Capture the cell that displays the provided text and extract its [x, y] central coordinate. 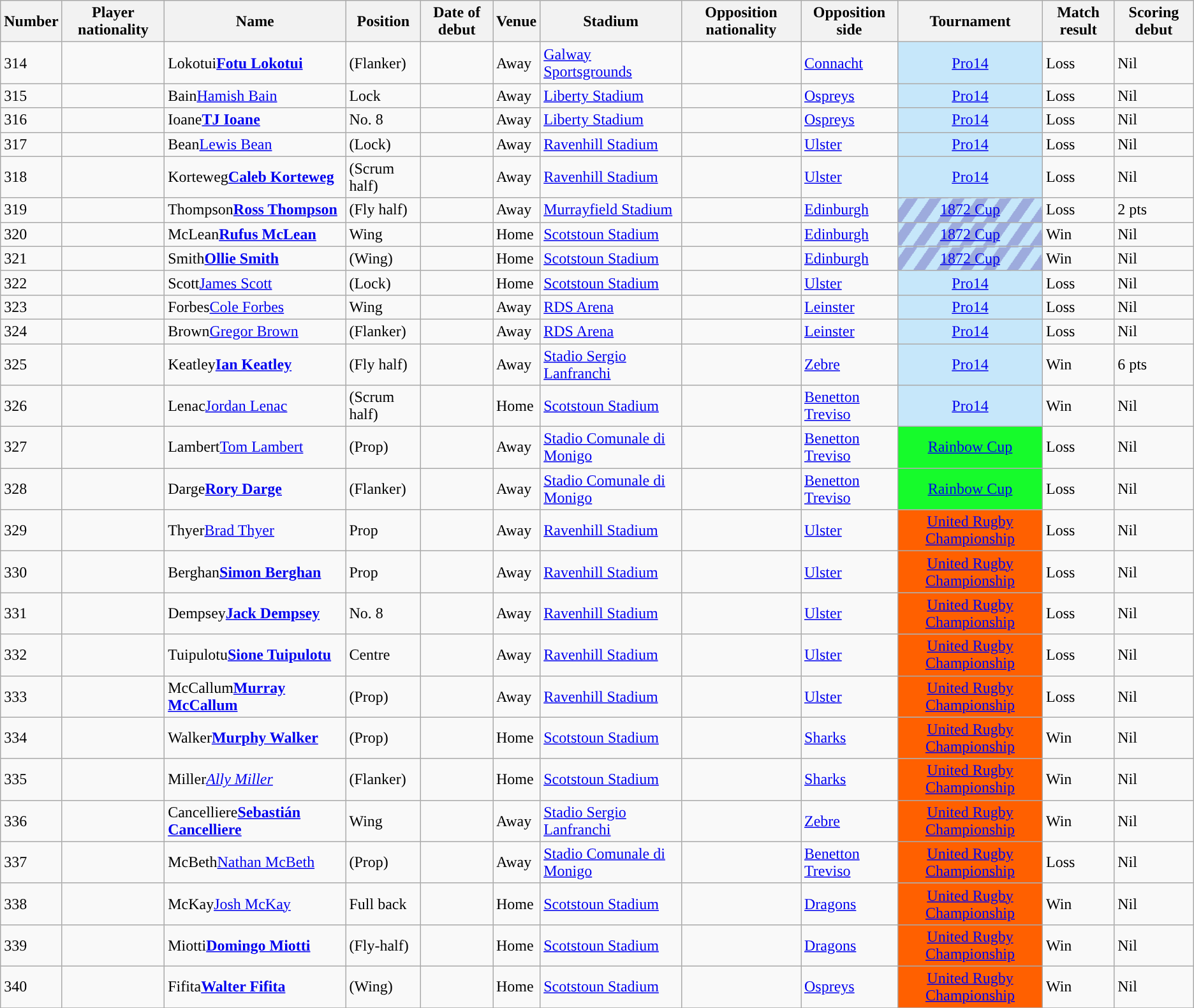
326 [31, 406]
Match result [1078, 22]
BrownGregor Brown [255, 331]
Tournament [969, 22]
331 [31, 614]
320 [31, 234]
LokotuiFotu Lokotui [255, 63]
McCallumMurray McCallum [255, 697]
Scoring debut [1154, 22]
IoaneTJ Ioane [255, 120]
LenacJordan Lenac [255, 406]
KortewegCaleb Korteweg [255, 177]
SmithOllie Smith [255, 258]
Centre [383, 655]
318 [31, 177]
FifitaWalter Fifita [255, 986]
DargeRory Darge [255, 489]
322 [31, 283]
335 [31, 780]
Position [383, 22]
Date of debut [457, 22]
6 pts [1154, 364]
333 [31, 697]
315 [31, 96]
WalkerMurphy Walker [255, 737]
McLeanRufus McLean [255, 234]
McKayJosh McKay [255, 903]
Murrayfield Stadium [611, 210]
CancelliereSebastián Cancelliere [255, 820]
Stadium [611, 22]
316 [31, 120]
Player nationality [113, 22]
BeanLewis Bean [255, 144]
Opposition nationality [741, 22]
Venue [516, 22]
2 pts [1154, 210]
319 [31, 210]
324 [31, 331]
317 [31, 144]
329 [31, 531]
ForbesCole Forbes [255, 307]
Galway Sportsgrounds [611, 63]
ScottJames Scott [255, 283]
334 [31, 737]
KeatleyIan Keatley [255, 364]
332 [31, 655]
BerghanSimon Berghan [255, 572]
ThompsonRoss Thompson [255, 210]
DempseyJack Dempsey [255, 614]
328 [31, 489]
327 [31, 448]
Full back [383, 903]
MillerAlly Miller [255, 780]
323 [31, 307]
TuipulotuSione Tuipulotu [255, 655]
(Fly-half) [383, 945]
Connacht [850, 63]
314 [31, 63]
Opposition side [850, 22]
Name [255, 22]
LambertTom Lambert [255, 448]
338 [31, 903]
336 [31, 820]
325 [31, 364]
340 [31, 986]
Lock [383, 96]
McBethNathan McBeth [255, 863]
BainHamish Bain [255, 96]
337 [31, 863]
Number [31, 22]
MiottiDomingo Miotti [255, 945]
ThyerBrad Thyer [255, 531]
339 [31, 945]
321 [31, 258]
330 [31, 572]
